Return (X, Y) of the center of cell containing provided text 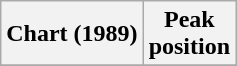
Chart (1989) (72, 34)
Peakposition (189, 34)
